Determine the [X, Y] coordinate at the center of the cell enclosing the given text.  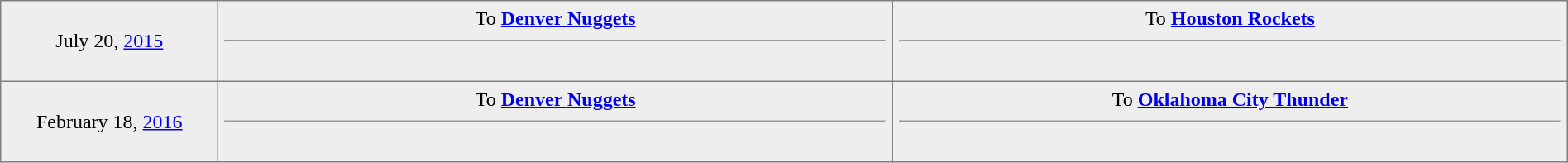
To Oklahoma City Thunder [1231, 122]
To Houston Rockets [1231, 41]
February 18, 2016 [109, 122]
July 20, 2015 [109, 41]
